Extract the (X, Y) coordinate from the center of the cell holding the provided text.  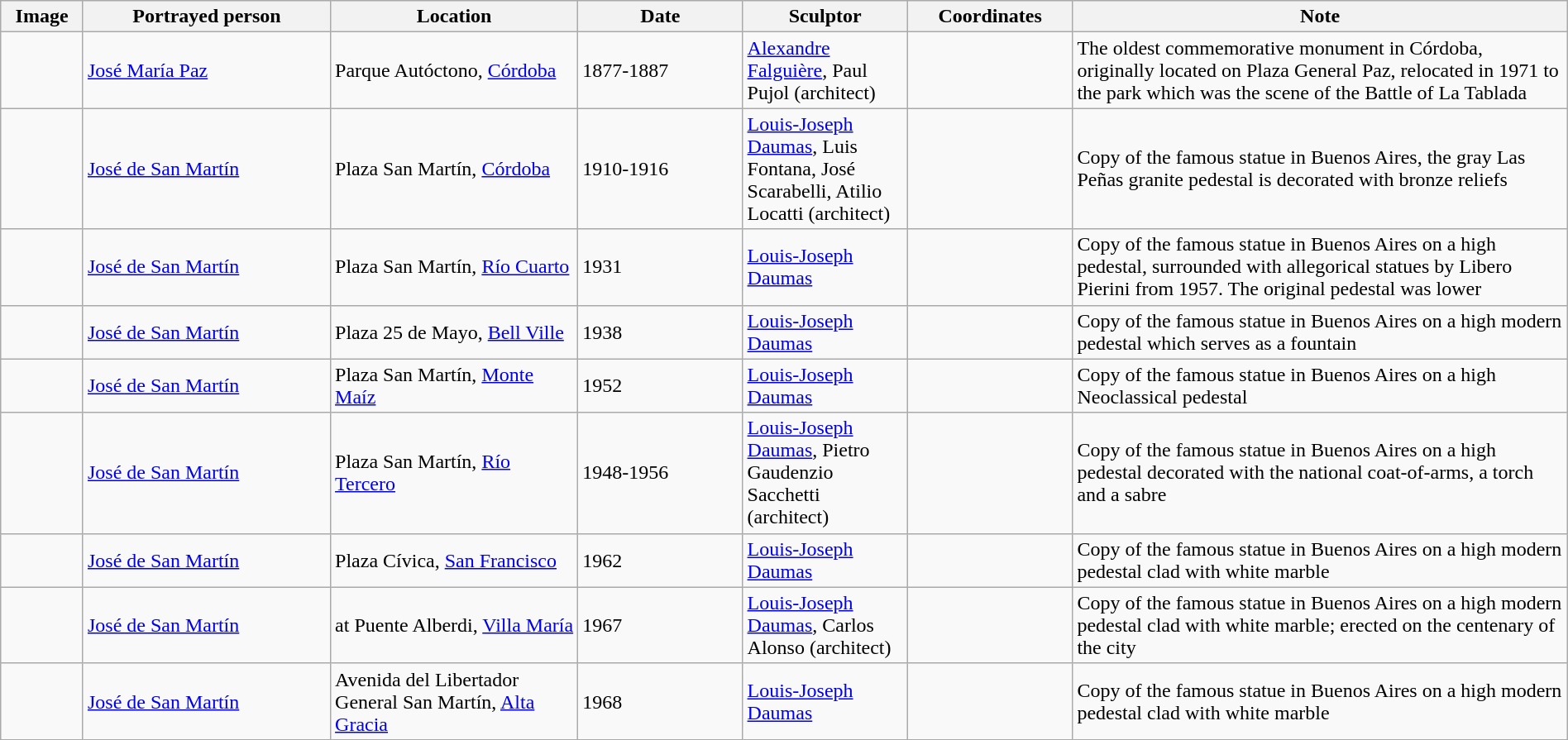
Avenida del Libertador General San Martín, Alta Gracia (455, 701)
Plaza Cívica, San Francisco (455, 561)
1952 (660, 385)
Plaza San Martín, Monte Maíz (455, 385)
Parque Autóctono, Córdoba (455, 70)
Copy of the famous statue in Buenos Aires on a high modern pedestal clad with white marble; erected on the centenary of the city (1320, 625)
Image (42, 17)
Copy of the famous statue in Buenos Aires, the gray Las Peñas granite pedestal is decorated with bronze reliefs (1320, 169)
1948-1956 (660, 473)
Alexandre Falguière, Paul Pujol (architect) (825, 70)
Plaza San Martín, Río Cuarto (455, 267)
Plaza San Martín, Córdoba (455, 169)
Plaza 25 de Mayo, Bell Ville (455, 332)
1968 (660, 701)
Coordinates (989, 17)
Sculptor (825, 17)
1910-1916 (660, 169)
Location (455, 17)
Copy of the famous statue in Buenos Aires on a high pedestal decorated with the national coat-of-arms, a torch and a sabre (1320, 473)
Louis-Joseph Daumas, Luis Fontana, José Scarabelli, Atilio Locatti (architect) (825, 169)
Louis-Joseph Daumas, Pietro Gaudenzio Sacchetti (architect) (825, 473)
at Puente Alberdi, Villa María (455, 625)
1931 (660, 267)
1967 (660, 625)
1962 (660, 561)
Portrayed person (207, 17)
Copy of the famous statue in Buenos Aires on a high Neoclassical pedestal (1320, 385)
Date (660, 17)
José María Paz (207, 70)
1877-1887 (660, 70)
1938 (660, 332)
Plaza San Martín, Río Tercero (455, 473)
Louis-Joseph Daumas, Carlos Alonso (architect) (825, 625)
Copy of the famous statue in Buenos Aires on a high modern pedestal which serves as a fountain (1320, 332)
Note (1320, 17)
